Search for the cell housing the specified text and yield its [X, Y] center coordinate. 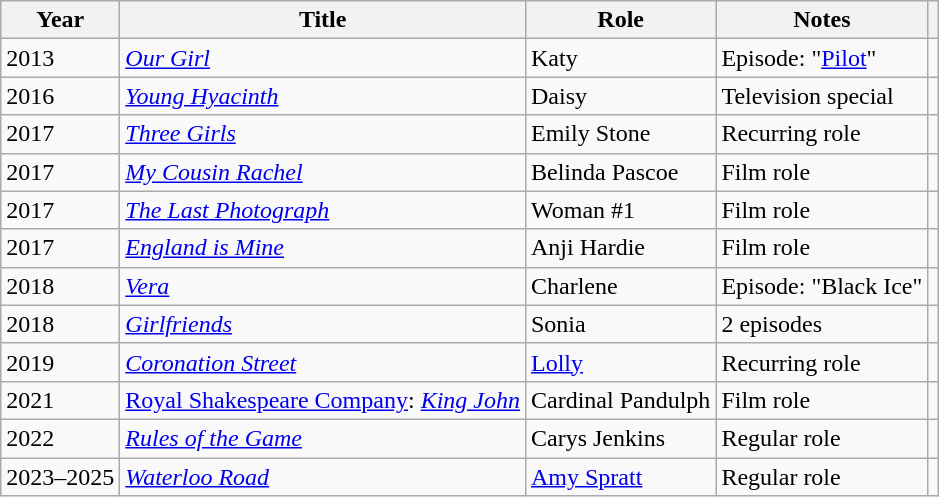
Episode: "Pilot" [822, 58]
Lolly [620, 362]
2021 [60, 400]
Waterloo Road [323, 477]
Coronation Street [323, 362]
Year [60, 20]
Emily Stone [620, 134]
Sonia [620, 324]
2 episodes [822, 324]
Daisy [620, 96]
The Last Photograph [323, 210]
2023–2025 [60, 477]
Young Hyacinth [323, 96]
Anji Hardie [620, 248]
Three Girls [323, 134]
Katy [620, 58]
Rules of the Game [323, 438]
2016 [60, 96]
Episode: "Black Ice" [822, 286]
Vera [323, 286]
Amy Spratt [620, 477]
Role [620, 20]
2013 [60, 58]
Woman #1 [620, 210]
2019 [60, 362]
Belinda Pascoe [620, 172]
Cardinal Pandulph [620, 400]
Television special [822, 96]
Title [323, 20]
England is Mine [323, 248]
Royal Shakespeare Company: King John [323, 400]
Carys Jenkins [620, 438]
2022 [60, 438]
My Cousin Rachel [323, 172]
Our Girl [323, 58]
Girlfriends [323, 324]
Notes [822, 20]
Charlene [620, 286]
